Pinpoint the cell where the given text exists, returning its [x, y] midpoint coordinate. 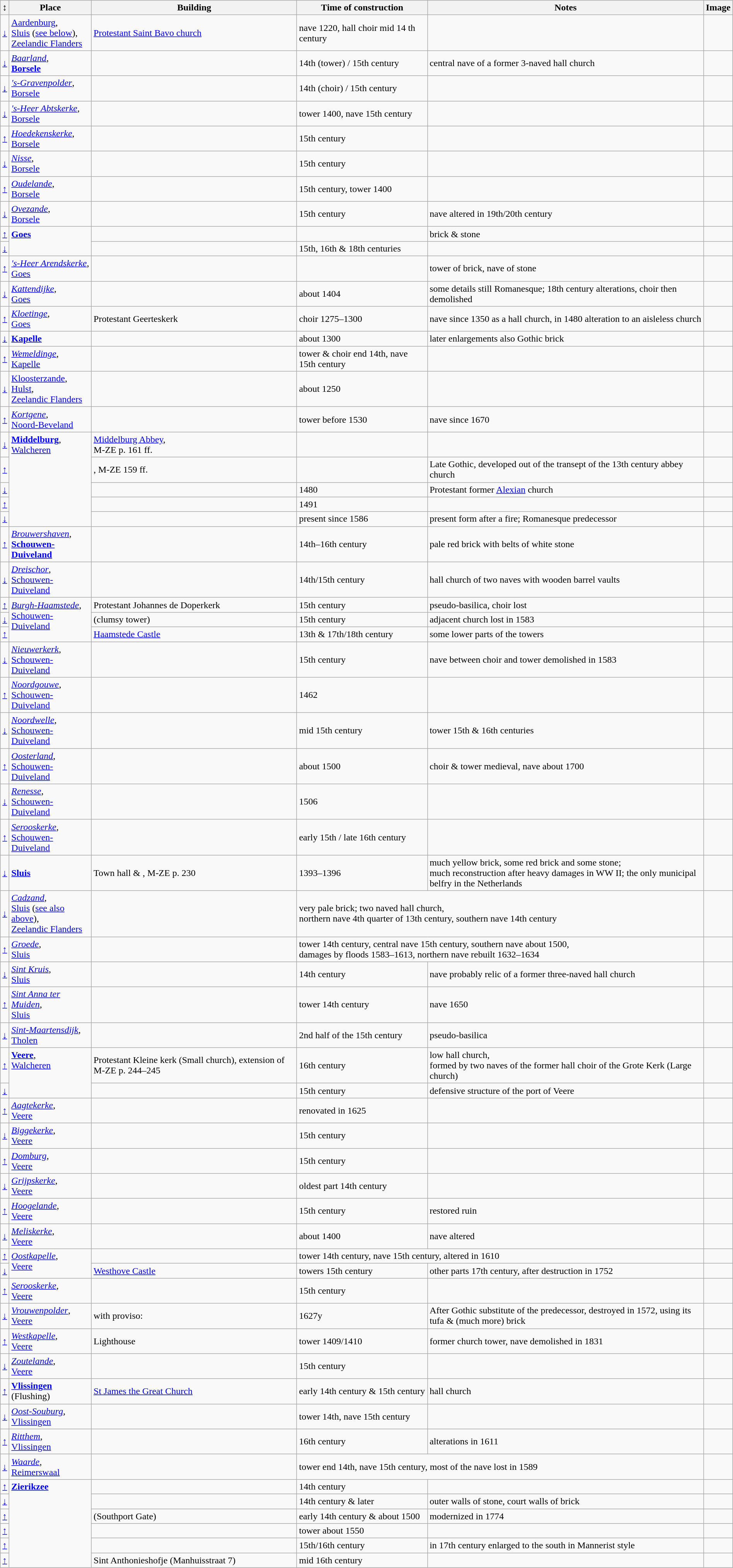
Brouwershaven,Schouwen-Duiveland [50, 544]
Protestant Kleine kerk (Small church), extension of M-ZE p. 244–245 [194, 1065]
nave since 1350 as a hall church, in 1480 alteration to an aisleless church [566, 319]
modernized in 1774 [566, 1516]
(Southport Gate) [194, 1516]
about 1500 [362, 766]
Protestant Johannes de Doperkerk [194, 605]
tower about 1550 [362, 1531]
tower before 1530 [362, 420]
low hall church,formed by two naves of the former hall choir of the Grote Kerk (Large church) [566, 1065]
, M-ZE 159 ff. [194, 470]
Oostkapelle,Veere [50, 1264]
tower 14th, nave 15th century [362, 1417]
pale red brick with belts of white stone [566, 544]
Sint-Maartensdijk,Tholen [50, 1035]
Protestant former Alexian church [566, 490]
choir 1275–1300 [362, 319]
Sint Anna ter Muiden,Sluis [50, 1005]
Groede,Sluis [50, 949]
↕ [5, 8]
Nisse,Borsele [50, 164]
14th century & later [362, 1501]
defensive structure of the port of Veere [566, 1090]
choir & tower medieval, nave about 1700 [566, 766]
early 14th century & about 1500 [362, 1516]
Town hall & , M-ZE p. 230 [194, 873]
Serooskerke,Schouwen-Duiveland [50, 837]
central nave of a former 3-naved hall church [566, 63]
nave 1220, hall choir mid 14 th century [362, 33]
1480 [362, 490]
1491 [362, 504]
Zierikzee [50, 1523]
Sint Anthonieshofje (Manhuisstraat 7) [194, 1560]
Oost-Souburg,Vlissingen [50, 1417]
Vrouwenpolder,Veere [50, 1316]
Hoogelande,Veere [50, 1211]
towers 15th century [362, 1271]
Noordwelle,Schouwen-Duiveland [50, 731]
other parts 17th century, after destruction in 1752 [566, 1271]
Building [194, 8]
Westkapelle,Veere [50, 1341]
some details still Romanesque; 18th century alterations, choir then demolished [566, 294]
Burgh-Haamstede,Schouwen-Duiveland [50, 619]
Baarland,Borsele [50, 63]
Dreischor,Schouwen-Duiveland [50, 580]
Oosterland,Schouwen-Duiveland [50, 766]
Biggekerke,Veere [50, 1135]
13th & 17th/18th century [362, 634]
very pale brick; two naved hall church,northern nave 4th quarter of 13th century, southern nave 14th century [500, 913]
1462 [362, 695]
former church tower, nave demolished in 1831 [566, 1341]
about 1250 [362, 389]
nave between choir and tower demolished in 1583 [566, 659]
outer walls of stone, court walls of brick [566, 1501]
some lower parts of the towers [566, 634]
15th century, tower 1400 [362, 189]
's-Heer Arendskerke,Goes [50, 268]
1506 [362, 802]
present form after a fire; Romanesque predecessor [566, 519]
Nieuwerkerk,Schouwen-Duiveland [50, 659]
14th (choir) / 15th century [362, 88]
Aardenburg,Sluis (see below),Zeelandic Flanders [50, 33]
mid 16th century [362, 1560]
with proviso: [194, 1316]
Aagtekerke,Veere [50, 1111]
Late Gothic, developed out of the transept of the 13th century abbey church [566, 470]
Serooskerke,Veere [50, 1291]
Veere,Walcheren [50, 1073]
14th–16th century [362, 544]
early 14th century & 15th century [362, 1391]
Wemeldinge,Kapelle [50, 359]
Kattendijke,Goes [50, 294]
15th/16th century [362, 1546]
Place [50, 8]
nave altered in 19th/20th century [566, 214]
Ovezande,Borsele [50, 214]
present since 1586 [362, 519]
Kortgene,Noord-Beveland [50, 420]
about 1400 [362, 1236]
Sluis [50, 873]
mid 15th century [362, 731]
renovated in 1625 [362, 1111]
restored ruin [566, 1211]
later enlargements also Gothic brick [566, 339]
Meliskerke,Veere [50, 1236]
Renesse,Schouwen-Duiveland [50, 802]
brick & stone [566, 234]
Hoedekenskerke,Borsele [50, 138]
Ritthem,Vlissingen [50, 1441]
tower 14th century, central nave 15th century, southern nave about 1500,damages by floods 1583–1613, northern nave rebuilt 1632–1634 [500, 949]
's-Gravenpolder,Borsele [50, 88]
Westhove Castle [194, 1271]
nave altered [566, 1236]
oldest part 14th century [362, 1186]
15th, 16th & 18th centuries [362, 248]
Zoutelande,Veere [50, 1366]
tower 15th & 16th centuries [566, 731]
Time of construction [362, 8]
Sint Kruis,Sluis [50, 974]
Kloetinge,Goes [50, 319]
nave since 1670 [566, 420]
14th/15th century [362, 580]
Notes [566, 8]
tower 1400, nave 15th century [362, 114]
tower 1409/1410 [362, 1341]
in 17th century enlarged to the south in Mannerist style [566, 1546]
Middelburg,Walcheren [50, 479]
Protestant Geerteskerk [194, 319]
14th (tower) / 15th century [362, 63]
2nd half of the 15th century [362, 1035]
's-Heer Abtskerke,Borsele [50, 114]
tower of brick, nave of stone [566, 268]
Goes [50, 241]
Domburg,Veere [50, 1161]
Haamstede Castle [194, 634]
about 1404 [362, 294]
1393–1396 [362, 873]
tower & choir end 14th, nave 15th century [362, 359]
about 1300 [362, 339]
early 15th / late 16th century [362, 837]
(clumsy tower) [194, 619]
Grijpskerke,Veere [50, 1186]
Kloosterzande,Hulst,Zeelandic Flanders [50, 389]
adjacent church lost in 1583 [566, 619]
tower end 14th, nave 15th century, most of the nave lost in 1589 [500, 1467]
Waarde,Reimerswaal [50, 1467]
Middelburg Abbey,M-ZE p. 161 ff. [194, 444]
much yellow brick, some red brick and some stone;much reconstruction after heavy damages in WW II; the only municipal belfry in the Netherlands [566, 873]
Protestant Saint Bavo church [194, 33]
After Gothic substitute of the predecessor, destroyed in 1572, using its tufa & (much more) brick [566, 1316]
Kapelle [50, 339]
tower 14th century, nave 15th century, altered in 1610 [500, 1256]
Image [718, 8]
pseudo-basilica, choir lost [566, 605]
hall church of two naves with wooden barrel vaults [566, 580]
alterations in 1611 [566, 1441]
Vlissingen (Flushing) [50, 1391]
Cadzand,Sluis (see also above),Zeelandic Flanders [50, 913]
1627y [362, 1316]
pseudo-basilica [566, 1035]
Lighthouse [194, 1341]
St James the Great Church [194, 1391]
nave 1650 [566, 1005]
nave probably relic of a former three-naved hall church [566, 974]
Noordgouwe,Schouwen-Duiveland [50, 695]
Oudelande,Borsele [50, 189]
hall church [566, 1391]
tower 14th century [362, 1005]
